Pinpoint the cell where the given text exists, returning its [X, Y] midpoint coordinate. 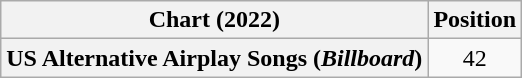
US Alternative Airplay Songs (Billboard) [214, 58]
Position [475, 20]
42 [475, 58]
Chart (2022) [214, 20]
